Scan for the cell matching the given text and deliver its [X, Y] coordinate at center. 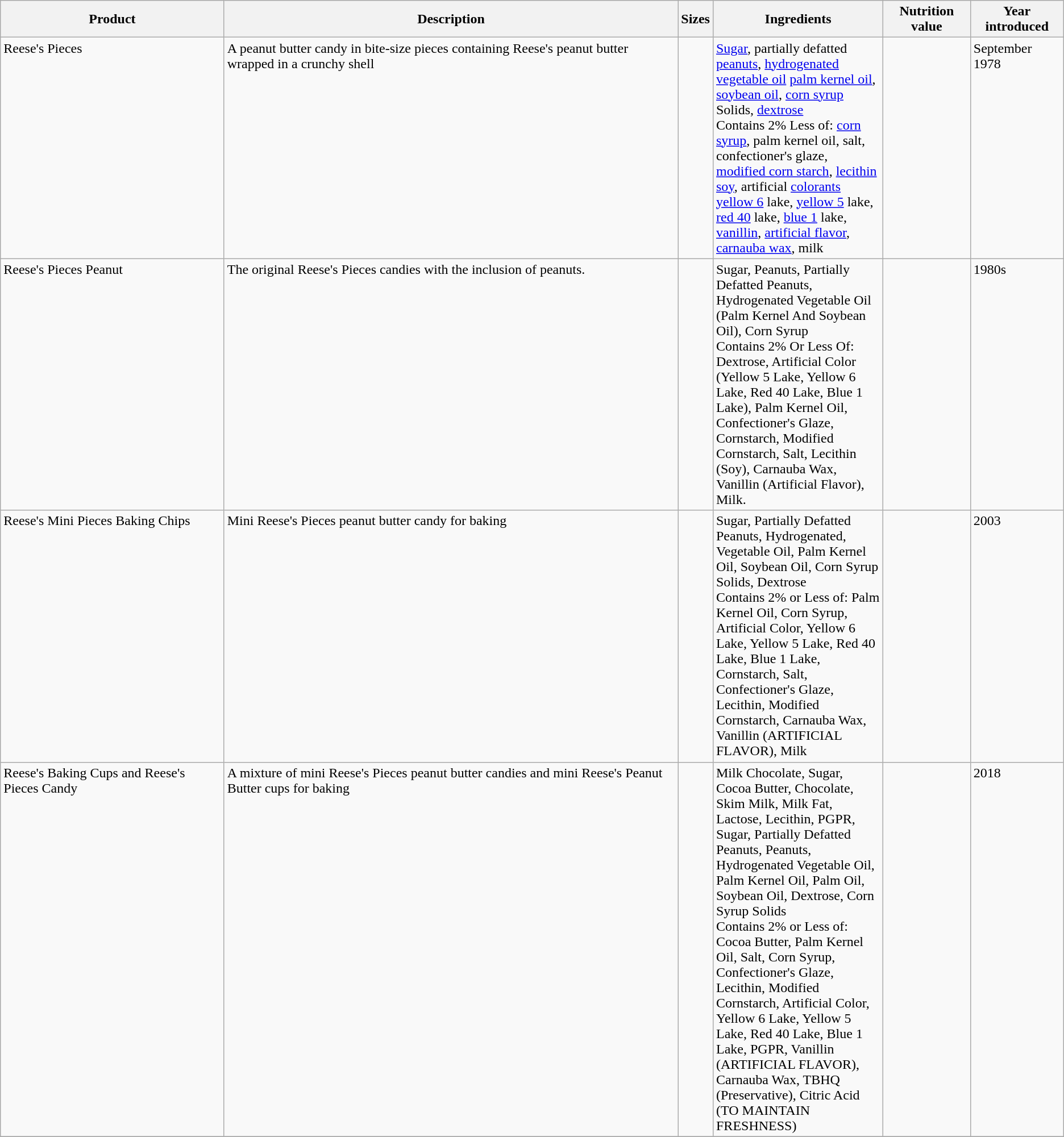
2018 [1017, 949]
Product [113, 19]
Reese's Baking Cups and Reese's Pieces Candy [113, 949]
Description [451, 19]
September1978 [1017, 148]
Reese's Pieces [113, 148]
A mixture of mini Reese's Pieces peanut butter candies and mini Reese's Peanut Butter cups for baking [451, 949]
Reese's Pieces Peanut [113, 384]
1980s [1017, 384]
Reese's Mini Pieces Baking Chips [113, 636]
2003 [1017, 636]
Nutrition value [927, 19]
Mini Reese's Pieces peanut butter candy for baking [451, 636]
Ingredients [798, 19]
The original Reese's Pieces candies with the inclusion of peanuts. [451, 384]
Sizes [696, 19]
A peanut butter candy in bite-size pieces containing Reese's peanut butter wrapped in a crunchy shell [451, 148]
Year introduced [1017, 19]
